For the text-containing cell, return its midpoint in [X, Y] coordinate format. 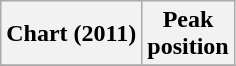
Chart (2011) [72, 34]
Peakposition [188, 34]
